Determine the [X, Y] coordinate at the center of the cell enclosing the given text.  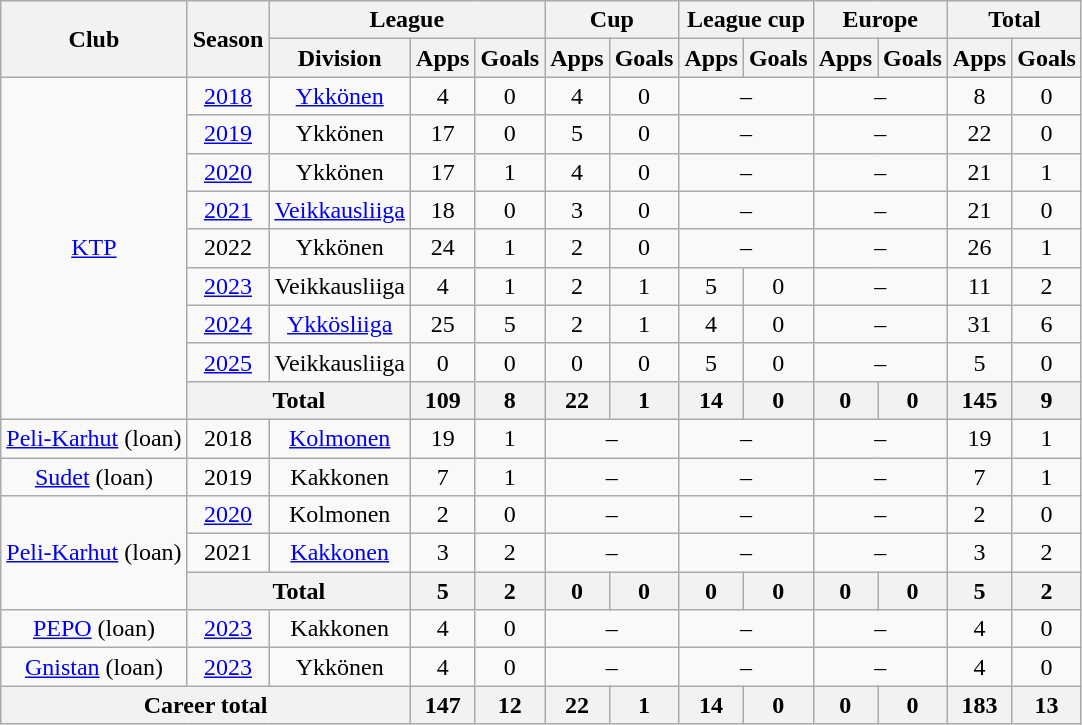
183 [979, 705]
31 [979, 324]
2022 [228, 248]
2024 [228, 324]
18 [443, 210]
25 [443, 324]
Europe [880, 20]
2025 [228, 362]
26 [979, 248]
League cup [746, 20]
Sudet (loan) [94, 477]
Ykkösliiga [340, 324]
109 [443, 400]
Career total [206, 705]
Gnistan (loan) [94, 667]
Cup [612, 20]
PEPO (loan) [94, 629]
11 [979, 286]
13 [1047, 705]
9 [1047, 400]
League [407, 20]
145 [979, 400]
24 [443, 248]
Club [94, 39]
12 [510, 705]
6 [1047, 324]
Season [228, 39]
147 [443, 705]
KTP [94, 248]
Division [340, 58]
